Extract the (X, Y) coordinate from the center of the cell holding the provided text.  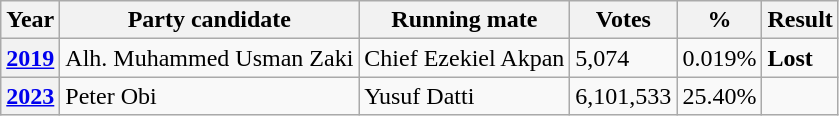
Chief Ezekiel Akpan (464, 58)
Alh. Muhammed Usman Zaki (210, 58)
Result (800, 20)
2019 (30, 58)
Running mate (464, 20)
6,101,533 (624, 96)
Party candidate (210, 20)
Peter Obi (210, 96)
Year (30, 20)
0.019% (720, 58)
2023 (30, 96)
% (720, 20)
Lost (800, 58)
Yusuf Datti (464, 96)
25.40% (720, 96)
5,074 (624, 58)
Votes (624, 20)
